Find where the given text appears and provide that cell's center as [X, Y] coordinate. 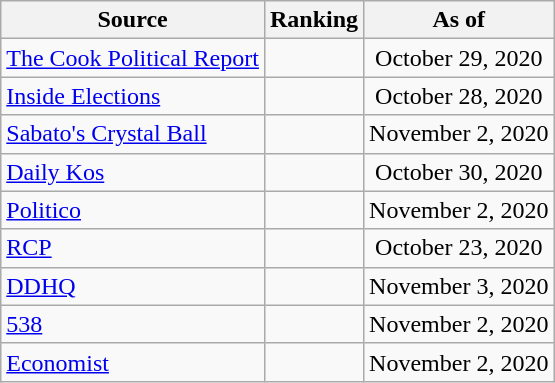
Source [133, 20]
October 23, 2020 [459, 248]
October 28, 2020 [459, 96]
Ranking [314, 20]
Politico [133, 210]
October 30, 2020 [459, 172]
Economist [133, 362]
DDHQ [133, 286]
RCP [133, 248]
Inside Elections [133, 96]
Sabato's Crystal Ball [133, 134]
November 3, 2020 [459, 286]
538 [133, 324]
As of [459, 20]
Daily Kos [133, 172]
The Cook Political Report [133, 58]
October 29, 2020 [459, 58]
